Detect which cell encompasses the target text, then output its (X, Y) center coordinate. 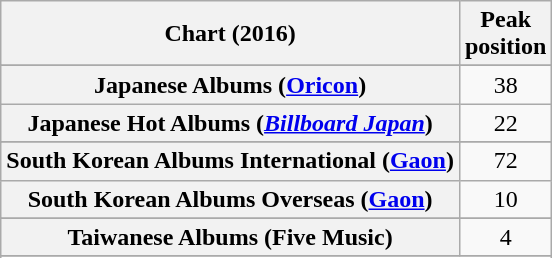
22 (505, 123)
38 (505, 85)
72 (505, 161)
Chart (2016) (230, 34)
Japanese Hot Albums (Billboard Japan) (230, 123)
South Korean Albums International (Gaon) (230, 161)
South Korean Albums Overseas (Gaon) (230, 199)
Peak position (505, 34)
10 (505, 199)
Japanese Albums (Oricon) (230, 85)
4 (505, 237)
Taiwanese Albums (Five Music) (230, 237)
